Capture the cell that displays the provided text and extract its (x, y) central coordinate. 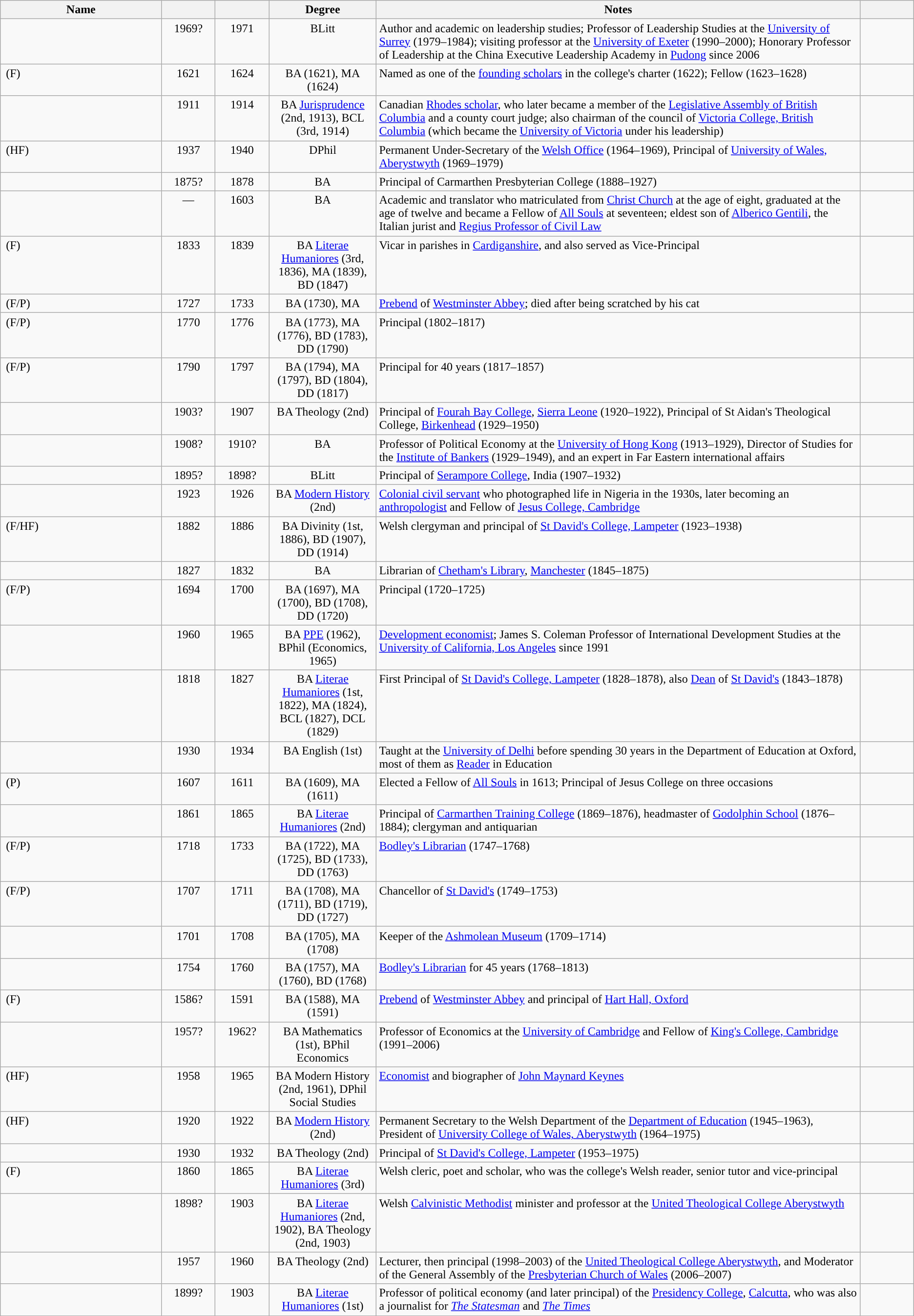
1923 (188, 501)
Name (81, 10)
1878 (242, 182)
1797 (242, 380)
1903? (188, 418)
BA Literae Humaniores (2nd) (323, 820)
Taught at the University of Delhi before spending 30 years in the Department of Education at Oxford, most of them as Reader in Education (618, 757)
Development economist; James S. Coleman Professor of International Development Studies at the University of California, Los Angeles since 1991 (618, 648)
1911 (188, 118)
Chancellor of St David's (1749–1753) (618, 904)
Principal of Serampore College, India (1907–1932) (618, 476)
Prebend of Westminster Abbey; died after being scratched by his cat (618, 303)
1718 (188, 859)
Professor of Economics at the University of Cambridge and Fellow of King's College, Cambridge (1991–2006) (618, 1044)
BA Literae Humaniores (3rd, 1836), MA (1839), BD (1847) (323, 265)
(F/HF) (81, 539)
BA PPE (1962), BPhil (Economics, 1965) (323, 648)
BA Literae Humaniores (2nd, 1902), BA Theology (2nd, 1903) (323, 1223)
BA Divinity (1st, 1886), BD (1907), DD (1914) (323, 539)
1839 (242, 265)
1914 (242, 118)
BA (1757), MA (1760), BD (1768) (323, 974)
1708 (242, 942)
1818 (188, 706)
1957? (188, 1044)
1770 (188, 335)
1624 (242, 80)
1875? (188, 182)
Librarian of Chetham's Library, Manchester (1845–1875) (618, 571)
1932 (242, 1153)
BA (1730), MA (323, 303)
BA Mathematics (1st), BPhil Economics (323, 1044)
1621 (188, 80)
1760 (242, 974)
BA Modern History (2nd, 1961), DPhil Social Studies (323, 1089)
Principal of St David's College, Lampeter (1953–1975) (618, 1153)
Bodley's Librarian (1747–1768) (618, 859)
BA (1705), MA (1708) (323, 942)
BA English (1st) (323, 757)
Principal of Carmarthen Presbyterian College (1888–1927) (618, 182)
Bodley's Librarian for 45 years (1768–1813) (618, 974)
Welsh cleric, poet and scholar, who was the college's Welsh reader, senior tutor and vice-principal (618, 1178)
Principal of Carmarthen Training College (1869–1876), headmaster of Godolphin School (1876–1884); clergyman and antiquarian (618, 820)
BA (1773), MA (1776), BD (1783), DD (1790) (323, 335)
1957 (188, 1268)
1586? (188, 1006)
BA Literae Humaniores (1st) (323, 1300)
1971 (242, 42)
1754 (188, 974)
BA Literae Humaniores (1st, 1822), MA (1824), BCL (1827), DCL (1829) (323, 706)
Elected a Fellow of All Souls in 1613; Principal of Jesus College on three occasions (618, 789)
Vicar in parishes in Cardiganshire, and also served as Vice-Principal (618, 265)
Welsh Calvinistic Methodist minister and professor at the United Theological College Aberystwyth (618, 1223)
1886 (242, 539)
BA (1722), MA (1725), BD (1733), DD (1763) (323, 859)
1727 (188, 303)
First Principal of St David's College, Lampeter (1828–1878), also Dean of St David's (1843–1878) (618, 706)
1958 (188, 1089)
1776 (242, 335)
1700 (242, 603)
1701 (188, 942)
1861 (188, 820)
1611 (242, 789)
Named as one of the founding scholars in the college's charter (1622); Fellow (1623–1628) (618, 80)
1962? (242, 1044)
1832 (242, 571)
1908? (188, 450)
1790 (188, 380)
1940 (242, 156)
1882 (188, 539)
Prebend of Westminster Abbey and principal of Hart Hall, Oxford (618, 1006)
Principal of Fourah Bay College, Sierra Leone (1920–1922), Principal of St Aidan's Theological College, Birkenhead (1929–1950) (618, 418)
1694 (188, 603)
Principal for 40 years (1817–1857) (618, 380)
(P) (81, 789)
BA Jurisprudence (2nd, 1913), BCL (3rd, 1914) (323, 118)
Welsh clergyman and principal of St David's College, Lampeter (1923–1938) (618, 539)
1937 (188, 156)
1934 (242, 757)
Permanent Under-Secretary of the Welsh Office (1964–1969), Principal of University of Wales, Aberystwyth (1969–1979) (618, 156)
Economist and biographer of John Maynard Keynes (618, 1089)
Colonial civil servant who photographed life in Nigeria in the 1930s, later becoming an anthropologist and Fellow of Jesus College, Cambridge (618, 501)
1910? (242, 450)
Professor of political economy (and later principal) of the Presidency College, Calcutta, who was also a journalist for The Statesman and The Times (618, 1300)
Principal (1802–1817) (618, 335)
1926 (242, 501)
BA (1697), MA (1700), BD (1708), DD (1720) (323, 603)
Degree (323, 10)
1711 (242, 904)
1603 (242, 213)
1833 (188, 265)
— (188, 213)
1922 (242, 1128)
BA Literae Humaniores (3rd) (323, 1178)
BA (1588), MA (1591) (323, 1006)
1907 (242, 418)
Principal (1720–1725) (618, 603)
BA (1794), MA (1797), BD (1804), DD (1817) (323, 380)
1969? (188, 42)
1860 (188, 1178)
Notes (618, 10)
1899? (188, 1300)
1895? (188, 476)
1920 (188, 1128)
BA (1708), MA (1711), BD (1719), DD (1727) (323, 904)
1591 (242, 1006)
Keeper of the Ashmolean Museum (1709–1714) (618, 942)
BA (1621), MA (1624) (323, 80)
1707 (188, 904)
DPhil (323, 156)
1607 (188, 789)
BA (1609), MA (1611) (323, 789)
